Find where the given text appears and provide that cell's center as [X, Y] coordinate. 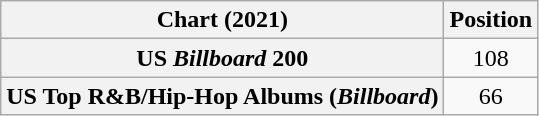
US Top R&B/Hip-Hop Albums (Billboard) [222, 96]
108 [491, 58]
Position [491, 20]
66 [491, 96]
Chart (2021) [222, 20]
US Billboard 200 [222, 58]
